Detect which cell encompasses the target text, then output its (x, y) center coordinate. 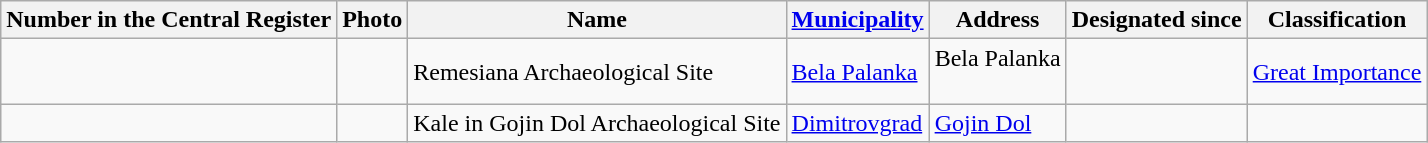
Number in the Central Register (169, 20)
Address (998, 20)
Municipality (858, 20)
Remesiana Archaeological Site (597, 72)
Photo (372, 20)
Kale in Gojin Dol Archaeological Site (597, 123)
Name (597, 20)
Dimitrovgrad (858, 123)
Designated since (1156, 20)
Great Importance (1337, 72)
Classification (1337, 20)
Gojin Dol (998, 123)
